Pinpoint the cell where the given text exists, returning its [X, Y] midpoint coordinate. 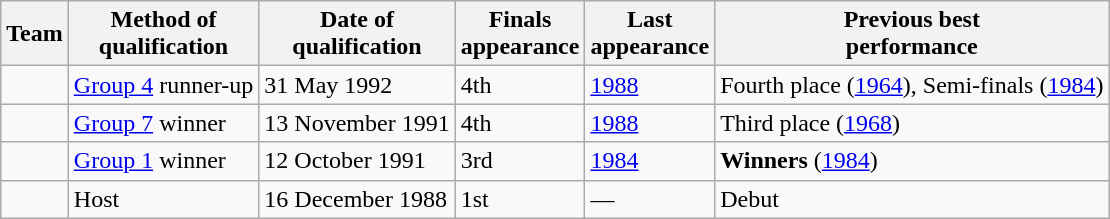
Group 7 winner [164, 123]
Group 4 runner-up [164, 85]
Lastappearance [650, 34]
— [650, 199]
Fourth place (1964), Semi-finals (1984) [912, 85]
12 October 1991 [357, 161]
Host [164, 199]
Winners (1984) [912, 161]
Third place (1968) [912, 123]
Previous bestperformance [912, 34]
Debut [912, 199]
Group 1 winner [164, 161]
Date ofqualification [357, 34]
Method ofqualification [164, 34]
31 May 1992 [357, 85]
1st [520, 199]
16 December 1988 [357, 199]
1984 [650, 161]
13 November 1991 [357, 123]
Finalsappearance [520, 34]
3rd [520, 161]
Team [35, 34]
